Scan for the cell matching the given text and deliver its (x, y) coordinate at center. 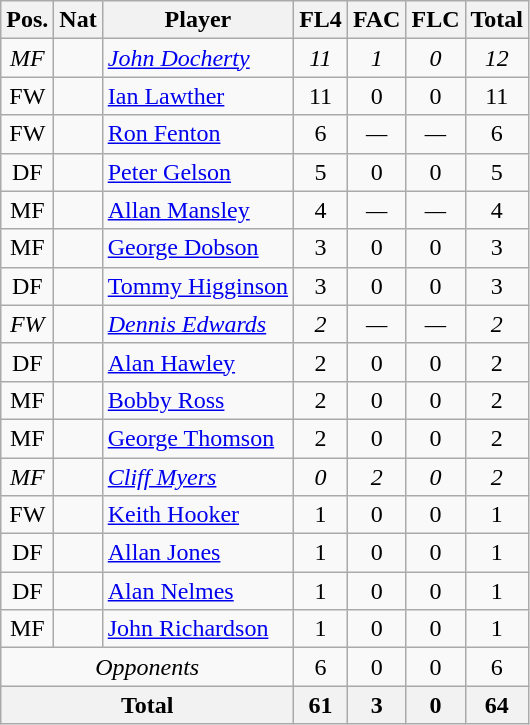
FLC (436, 20)
12 (497, 58)
Tommy Higginson (198, 286)
Allan Jones (198, 553)
George Dobson (198, 248)
64 (497, 705)
Ian Lawther (198, 96)
Opponents (148, 667)
FL4 (321, 20)
George Thomson (198, 438)
Player (198, 20)
Ron Fenton (198, 134)
61 (321, 705)
Bobby Ross (198, 400)
Cliff Myers (198, 477)
Dennis Edwards (198, 324)
Allan Mansley (198, 210)
John Richardson (198, 629)
Peter Gelson (198, 172)
Pos. (28, 20)
FAC (376, 20)
Alan Nelmes (198, 591)
Keith Hooker (198, 515)
Nat (78, 20)
Alan Hawley (198, 362)
John Docherty (198, 58)
